Extract the (x, y) coordinate from the center of the cell holding the provided text.  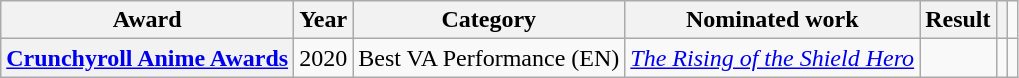
Year (324, 20)
Award (148, 20)
Best VA Performance (EN) (489, 58)
Nominated work (772, 20)
The Rising of the Shield Hero (772, 58)
2020 (324, 58)
Crunchyroll Anime Awards (148, 58)
Category (489, 20)
Result (958, 20)
